Capture the cell that displays the provided text and extract its (X, Y) central coordinate. 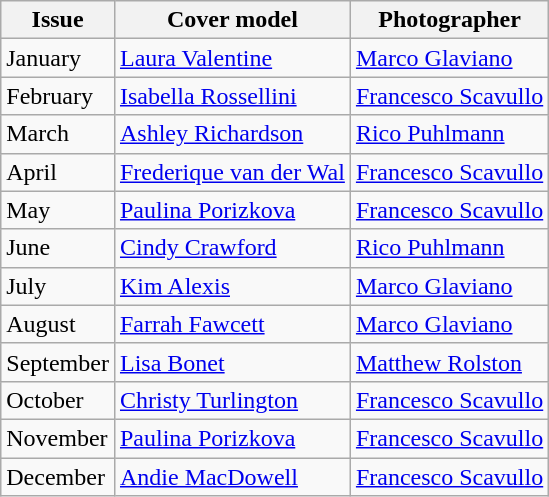
Laura Valentine (232, 58)
Lisa Bonet (232, 362)
Frederique van der Wal (232, 172)
Issue (58, 20)
Photographer (449, 20)
January (58, 58)
Andie MacDowell (232, 477)
August (58, 324)
Cindy Crawford (232, 248)
October (58, 400)
Christy Turlington (232, 400)
July (58, 286)
Matthew Rolston (449, 362)
April (58, 172)
Kim Alexis (232, 286)
September (58, 362)
June (58, 248)
Ashley Richardson (232, 134)
December (58, 477)
May (58, 210)
March (58, 134)
Farrah Fawcett (232, 324)
February (58, 96)
Cover model (232, 20)
Isabella Rossellini (232, 96)
November (58, 438)
